Extract the (x, y) coordinate from the center of the cell holding the provided text.  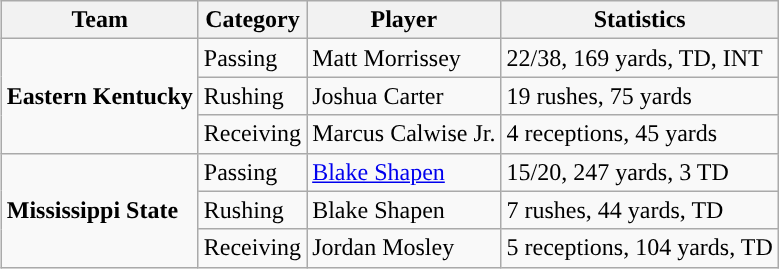
Marcus Calwise Jr. (404, 134)
22/38, 169 yards, TD, INT (640, 58)
Statistics (640, 20)
Category (252, 20)
Jordan Mosley (404, 248)
Mississippi State (100, 210)
Joshua Carter (404, 96)
4 receptions, 45 yards (640, 134)
15/20, 247 yards, 3 TD (640, 172)
5 receptions, 104 yards, TD (640, 248)
Eastern Kentucky (100, 96)
7 rushes, 44 yards, TD (640, 210)
19 rushes, 75 yards (640, 96)
Player (404, 20)
Team (100, 20)
Matt Morrissey (404, 58)
